Output the [X, Y] coordinate of the center of the cell containing the given text.  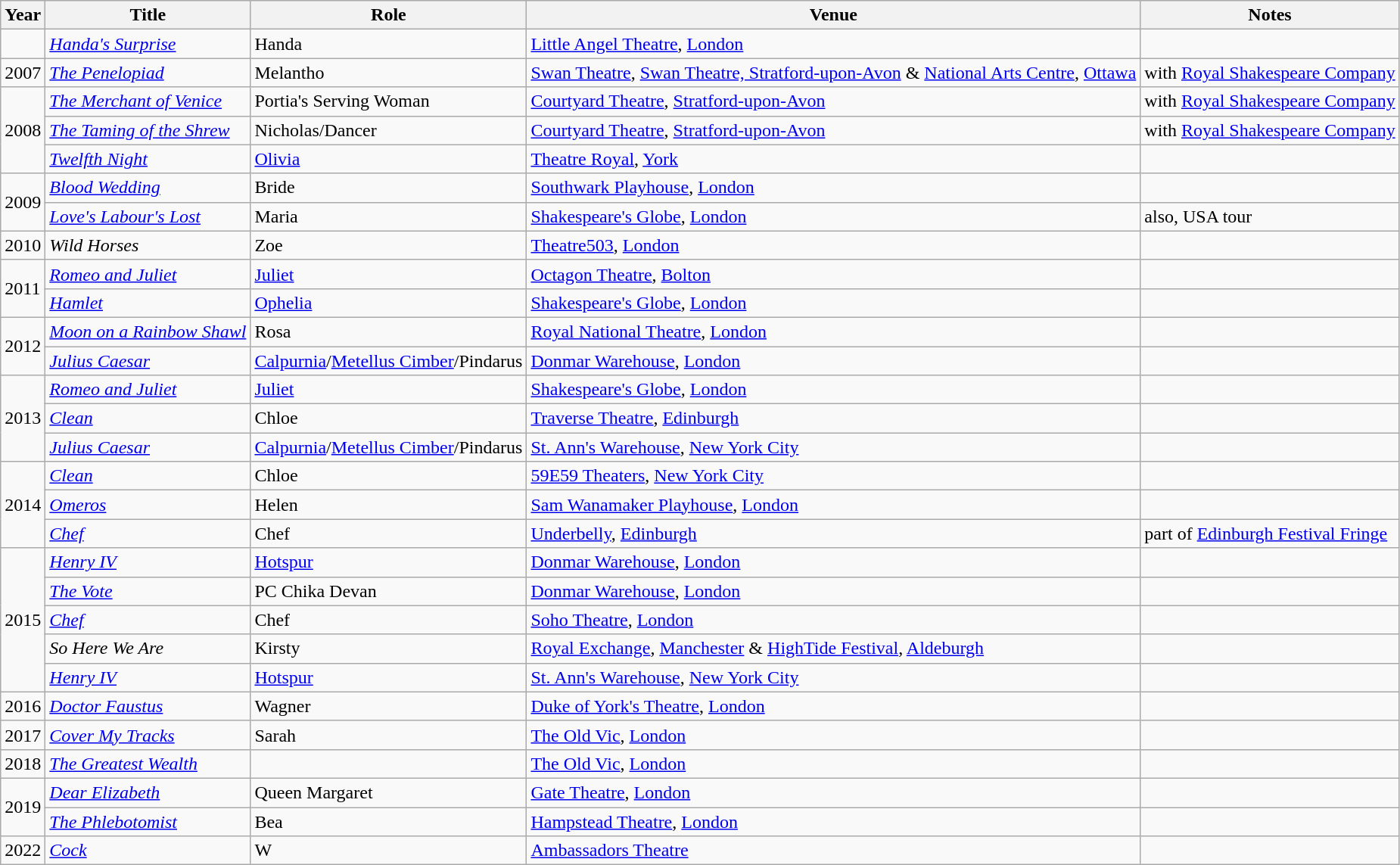
Sarah [389, 735]
Cock [148, 851]
Nicholas/Dancer [389, 130]
Hamlet [148, 303]
2009 [23, 202]
Title [148, 15]
2017 [23, 735]
Dear Elizabeth [148, 792]
2022 [23, 851]
Melantho [389, 73]
Blood Wedding [148, 188]
Swan Theatre, Swan Theatre, Stratford-upon-Avon & National Arts Centre, Ottawa [834, 73]
Theatre503, London [834, 245]
Underbelly, Edinburgh [834, 534]
Moon on a Rainbow Shawl [148, 331]
Southwark Playhouse, London [834, 188]
Hampstead Theatre, London [834, 821]
Ophelia [389, 303]
Bea [389, 821]
Bride [389, 188]
Wagner [389, 706]
Rosa [389, 331]
59E59 Theaters, New York City [834, 476]
2018 [23, 764]
Royal Exchange, Manchester & HighTide Festival, Aldeburgh [834, 649]
2008 [23, 130]
2010 [23, 245]
The Merchant of Venice [148, 101]
Soho Theatre, London [834, 620]
Royal National Theatre, London [834, 331]
The Penelopiad [148, 73]
part of Edinburgh Festival Fringe [1270, 534]
Handa's Surprise [148, 44]
also, USA tour [1270, 216]
Zoe [389, 245]
Duke of York's Theatre, London [834, 706]
Olivia [389, 159]
Queen Margaret [389, 792]
2014 [23, 505]
W [389, 851]
2012 [23, 346]
Sam Wanamaker Playhouse, London [834, 505]
Kirsty [389, 649]
2019 [23, 807]
2011 [23, 288]
2013 [23, 418]
Wild Horses [148, 245]
Little Angel Theatre, London [834, 44]
Theatre Royal, York [834, 159]
Omeros [148, 505]
2016 [23, 706]
2007 [23, 73]
Doctor Faustus [148, 706]
The Phlebotomist [148, 821]
Octagon Theatre, Bolton [834, 274]
Year [23, 15]
Handa [389, 44]
Cover My Tracks [148, 735]
Gate Theatre, London [834, 792]
Love's Labour's Lost [148, 216]
2015 [23, 620]
Helen [389, 505]
Role [389, 15]
PC Chika Devan [389, 591]
The Greatest Wealth [148, 764]
The Vote [148, 591]
Maria [389, 216]
So Here We Are [148, 649]
Twelfth Night [148, 159]
Ambassadors Theatre [834, 851]
Venue [834, 15]
The Taming of the Shrew [148, 130]
Traverse Theatre, Edinburgh [834, 418]
Portia's Serving Woman [389, 101]
Notes [1270, 15]
